Identify which cell holds the provided text, then report its (x, y) central coordinate. 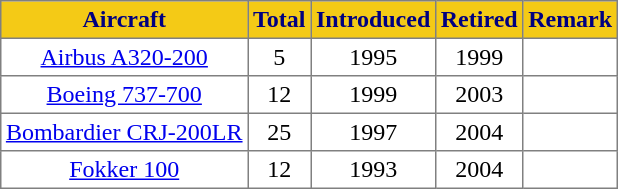
1997 (374, 132)
Introduced (374, 20)
Remark (570, 20)
25 (280, 132)
Fokker 100 (124, 170)
5 (280, 57)
Retired (480, 20)
Boeing 737-700 (124, 95)
2003 (480, 95)
Total (280, 20)
Airbus A320-200 (124, 57)
1993 (374, 170)
Aircraft (124, 20)
1995 (374, 57)
Bombardier CRJ-200LR (124, 132)
